Locate the cell with the specified text and output its (X, Y) center coordinate. 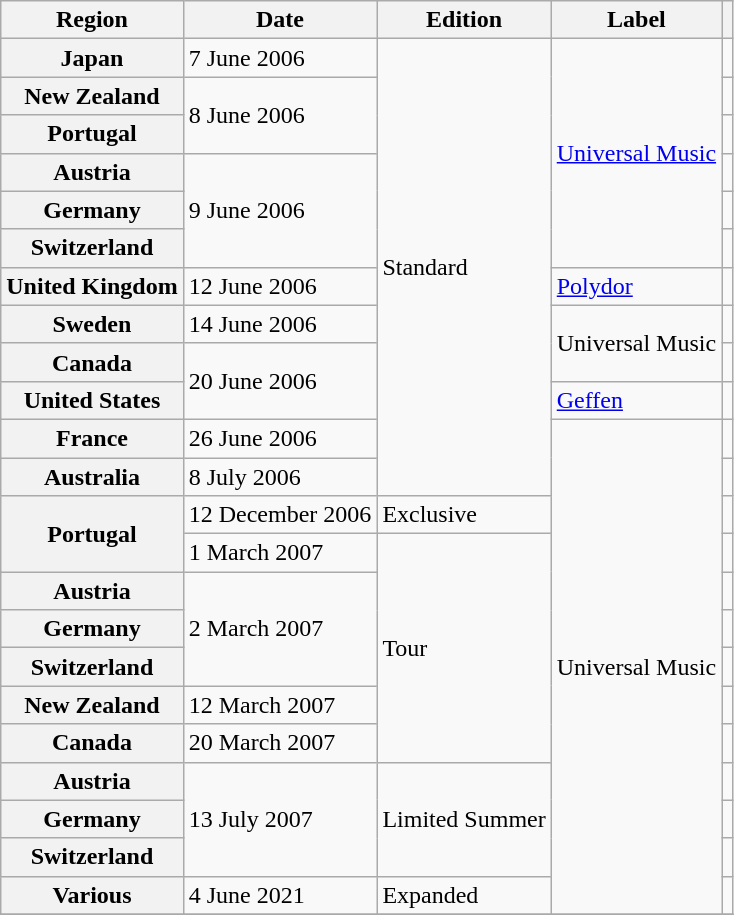
Japan (92, 58)
Standard (464, 268)
United Kingdom (92, 286)
20 June 2006 (280, 381)
12 March 2007 (280, 705)
8 June 2006 (280, 115)
9 June 2006 (280, 210)
2 March 2007 (280, 629)
United States (92, 400)
7 June 2006 (280, 58)
Geffen (636, 400)
Polydor (636, 286)
4 June 2021 (280, 895)
12 December 2006 (280, 515)
Limited Summer (464, 819)
13 July 2007 (280, 819)
26 June 2006 (280, 438)
Region (92, 20)
Date (280, 20)
Expanded (464, 895)
Exclusive (464, 515)
1 March 2007 (280, 553)
14 June 2006 (280, 324)
Australia (92, 477)
8 July 2006 (280, 477)
Various (92, 895)
12 June 2006 (280, 286)
France (92, 438)
Label (636, 20)
20 March 2007 (280, 743)
Edition (464, 20)
Tour (464, 648)
Sweden (92, 324)
